From the cell containing the given text, extract its center point as [x, y] coordinate. 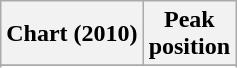
Chart (2010) [72, 34]
Peakposition [189, 34]
